Return the (x, y) coordinate for the center point of the cell that contains the specified text.  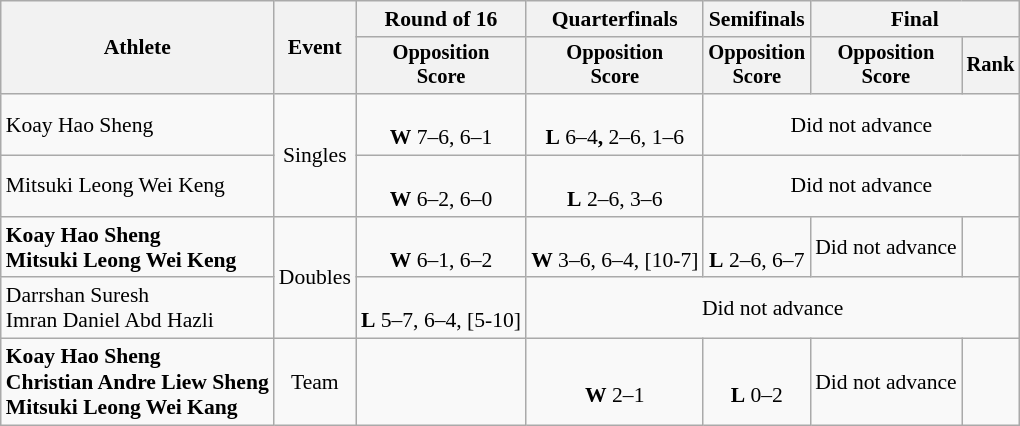
Quarterfinals (614, 19)
Koay Hao ShengChristian Andre Liew ShengMitsuki Leong Wei Kang (138, 382)
Darrshan SureshImran Daniel Abd Hazli (138, 308)
L 0–2 (756, 382)
Doubles (315, 278)
W 7–6, 6–1 (441, 124)
Semifinals (756, 19)
Round of 16 (441, 19)
W 6–1, 6–2 (441, 248)
Athlete (138, 48)
L 5–7, 6–4, [5-10] (441, 308)
Event (315, 48)
Mitsuki Leong Wei Keng (138, 186)
Koay Hao Sheng (138, 124)
W 3–6, 6–4, [10-7] (614, 248)
L 2–6, 6–7 (756, 248)
Koay Hao ShengMitsuki Leong Wei Keng (138, 248)
L 2–6, 3–6 (614, 186)
Final (914, 19)
L 6–4, 2–6, 1–6 (614, 124)
Team (315, 382)
Singles (315, 155)
W 6–2, 6–0 (441, 186)
W 2–1 (614, 382)
Rank (991, 66)
